Provide the [X, Y] coordinate of the cell's center where the given text is located.  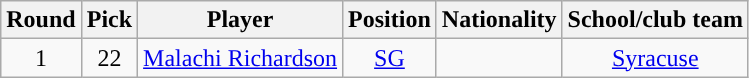
Position [390, 20]
Pick [109, 20]
Syracuse [655, 58]
Round [41, 20]
1 [41, 58]
SG [390, 58]
Nationality [499, 20]
Malachi Richardson [240, 58]
Player [240, 20]
22 [109, 58]
School/club team [655, 20]
